Return the [X, Y] coordinate for the center point of the cell that contains the specified text.  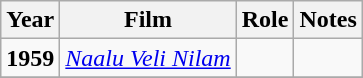
Year [30, 20]
Notes [328, 20]
Film [148, 20]
Role [265, 20]
1959 [30, 58]
Naalu Veli Nilam [148, 58]
